Find where the given text appears and provide that cell's center as [x, y] coordinate. 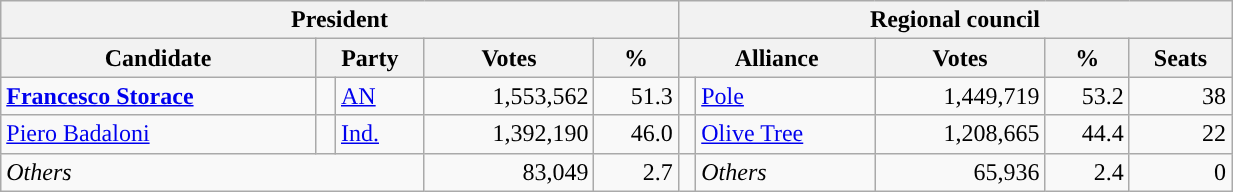
53.2 [1087, 96]
Pole [786, 96]
65,936 [960, 172]
Party [370, 58]
2.7 [636, 172]
AN [380, 96]
1,449,719 [960, 96]
38 [1180, 96]
83,049 [509, 172]
Seats [1180, 58]
0 [1180, 172]
President [340, 20]
Alliance [776, 58]
51.3 [636, 96]
Francesco Storace [158, 96]
Olive Tree [786, 134]
46.0 [636, 134]
Piero Badaloni [158, 134]
Regional council [954, 20]
1,553,562 [509, 96]
1,392,190 [509, 134]
44.4 [1087, 134]
Candidate [158, 58]
1,208,665 [960, 134]
Ind. [380, 134]
22 [1180, 134]
2.4 [1087, 172]
